Identify which cell holds the provided text, then report its (x, y) central coordinate. 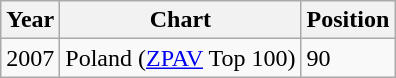
Chart (180, 20)
Poland (ZPAV Top 100) (180, 58)
2007 (30, 58)
Year (30, 20)
Position (348, 20)
90 (348, 58)
